Provide the [x, y] coordinate of the cell's center where the given text is located.  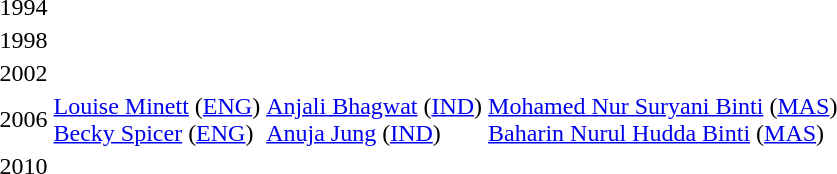
Anjali Bhagwat (IND) Anuja Jung (IND) [374, 120]
Louise Minett (ENG) Becky Spicer (ENG) [157, 120]
